Detect which cell encompasses the target text, then output its (x, y) center coordinate. 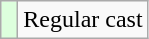
Regular cast (83, 20)
